Detect which cell encompasses the target text, then output its [x, y] center coordinate. 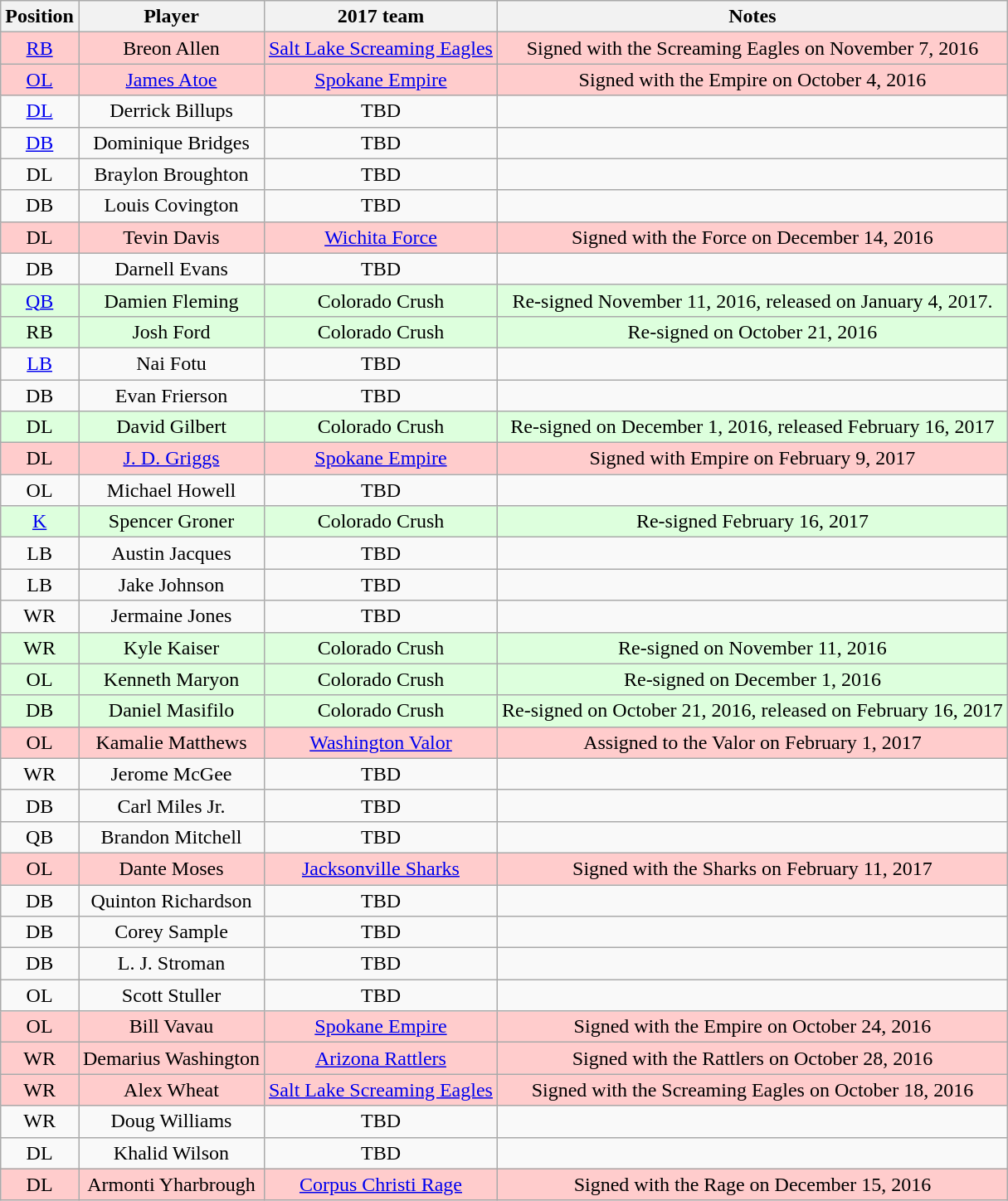
Breon Allen [171, 48]
Daniel Masifilo [171, 711]
Assigned to the Valor on February 1, 2017 [752, 742]
Tevin Davis [171, 237]
Position [40, 17]
Nai Fotu [171, 363]
Kamalie Matthews [171, 742]
Kyle Kaiser [171, 648]
K [40, 522]
Jerome McGee [171, 774]
Re-signed on October 21, 2016, released on February 16, 2017 [752, 711]
Scott Stuller [171, 995]
Wichita Force [380, 237]
Damien Fleming [171, 300]
Doug Williams [171, 1121]
Dante Moses [171, 868]
Quinton Richardson [171, 900]
Re-signed November 11, 2016, released on January 4, 2017. [752, 300]
Louis Covington [171, 206]
Signed with the Sharks on February 11, 2017 [752, 868]
Corpus Christi Rage [380, 1184]
Re-signed on December 1, 2016, released February 16, 2017 [752, 427]
Demarius Washington [171, 1058]
Khalid Wilson [171, 1153]
James Atoe [171, 80]
Jake Johnson [171, 585]
Signed with the Screaming Eagles on October 18, 2016 [752, 1090]
Darnell Evans [171, 269]
Evan Frierson [171, 396]
Signed with the Rattlers on October 28, 2016 [752, 1058]
Corey Sample [171, 932]
Signed with Empire on February 9, 2017 [752, 459]
Re-signed on November 11, 2016 [752, 648]
Brandon Mitchell [171, 837]
Re-signed on October 21, 2016 [752, 332]
Washington Valor [380, 742]
Signed with the Screaming Eagles on November 7, 2016 [752, 48]
Kenneth Maryon [171, 679]
Carl Miles Jr. [171, 805]
Josh Ford [171, 332]
Signed with the Empire on October 24, 2016 [752, 1027]
Jacksonville Sharks [380, 868]
David Gilbert [171, 427]
Derrick Billups [171, 111]
J. D. Griggs [171, 459]
Alex Wheat [171, 1090]
Signed with the Empire on October 4, 2016 [752, 80]
Braylon Broughton [171, 174]
Michael Howell [171, 490]
Notes [752, 17]
Arizona Rattlers [380, 1058]
Jermaine Jones [171, 616]
L. J. Stroman [171, 964]
Dominique Bridges [171, 143]
Player [171, 17]
Re-signed February 16, 2017 [752, 522]
Signed with the Force on December 14, 2016 [752, 237]
Austin Jacques [171, 553]
2017 team [380, 17]
Signed with the Rage on December 15, 2016 [752, 1184]
Re-signed on December 1, 2016 [752, 679]
Bill Vavau [171, 1027]
Spencer Groner [171, 522]
Armonti Yharbrough [171, 1184]
